Extract the [x, y] coordinate from the center of the cell holding the provided text.  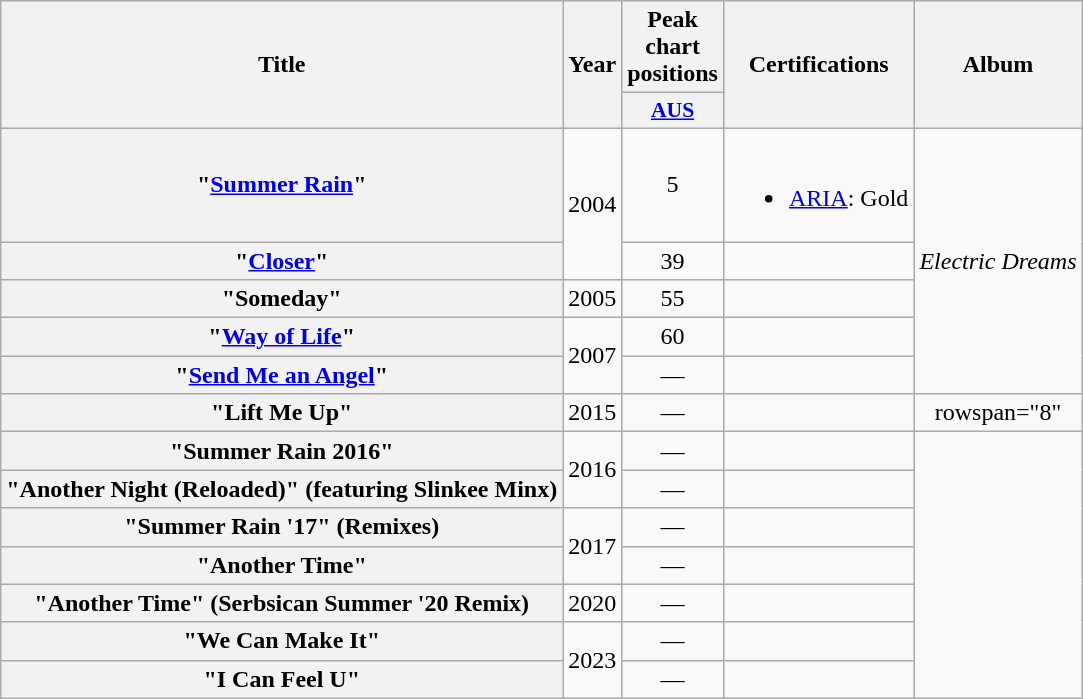
"Someday" [282, 299]
5 [673, 184]
Album [998, 65]
Year [592, 65]
"Another Time" (Serbsican Summer '20 Remix) [282, 603]
Electric Dreams [998, 260]
"Send Me an Angel" [282, 375]
Title [282, 65]
"Way of Life" [282, 337]
Certifications [818, 65]
2007 [592, 356]
55 [673, 299]
"Summer Rain '17" (Remixes) [282, 527]
2015 [592, 413]
"Another Time" [282, 565]
2023 [592, 660]
2016 [592, 470]
2017 [592, 546]
ARIA: Gold [818, 184]
"Lift Me Up" [282, 413]
39 [673, 261]
2005 [592, 299]
"Another Night (Reloaded)" (featuring Slinkee Minx) [282, 489]
Peak chart positions [673, 47]
2004 [592, 204]
"Summer Rain" [282, 184]
"We Can Make It" [282, 641]
rowspan="8" [998, 413]
"Closer" [282, 261]
AUS [673, 111]
60 [673, 337]
"I Can Feel U" [282, 679]
2020 [592, 603]
"Summer Rain 2016" [282, 451]
